For the text-containing cell, return its midpoint in [X, Y] coordinate format. 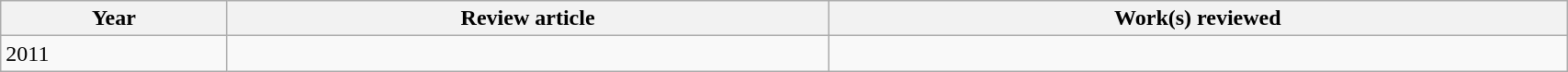
Year [114, 18]
Work(s) reviewed [1198, 18]
2011 [114, 54]
Review article [527, 18]
